Return [X, Y] of the center of cell containing provided text 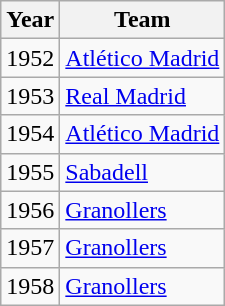
Sabadell [142, 172]
Team [142, 20]
1958 [30, 286]
Real Madrid [142, 96]
1954 [30, 134]
Year [30, 20]
1955 [30, 172]
1953 [30, 96]
1956 [30, 210]
1957 [30, 248]
1952 [30, 58]
